Provide the [X, Y] coordinate of the cell's center where the given text is located.  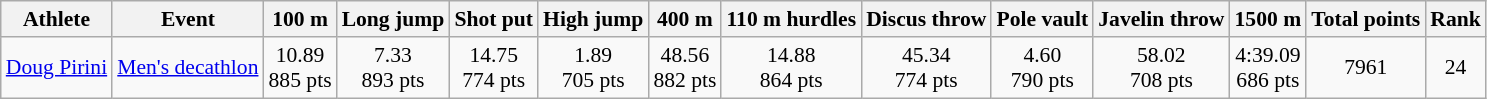
110 m hurdles [791, 19]
Discus throw [926, 19]
7961 [1366, 68]
45.34774 pts [926, 68]
1.89705 pts [593, 68]
14.88864 pts [791, 68]
100 m [300, 19]
Javelin throw [1161, 19]
High jump [593, 19]
Total points [1366, 19]
10.89885 pts [300, 68]
Doug Pirini [56, 68]
Event [188, 19]
24 [1456, 68]
58.02708 pts [1161, 68]
400 m [684, 19]
48.56882 pts [684, 68]
14.75774 pts [494, 68]
7.33893 pts [394, 68]
1500 m [1268, 19]
Men's decathlon [188, 68]
4.60790 pts [1042, 68]
Athlete [56, 19]
Shot put [494, 19]
4:39.09686 pts [1268, 68]
Rank [1456, 19]
Long jump [394, 19]
Pole vault [1042, 19]
